Detect which cell encompasses the target text, then output its [X, Y] center coordinate. 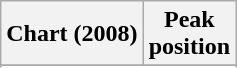
Chart (2008) [72, 34]
Peakposition [189, 34]
